For the text-containing cell, return its midpoint in [X, Y] coordinate format. 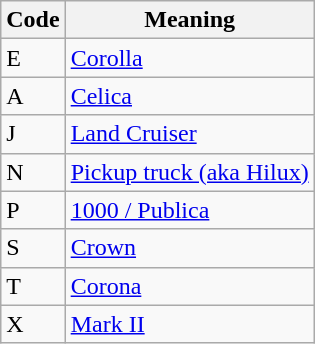
X [33, 324]
Corolla [190, 58]
Pickup truck (aka Hilux) [190, 172]
J [33, 134]
N [33, 172]
Celica [190, 96]
Land Cruiser [190, 134]
T [33, 286]
Mark II [190, 324]
Corona [190, 286]
E [33, 58]
S [33, 248]
P [33, 210]
1000 / Publica [190, 210]
Crown [190, 248]
Code [33, 20]
A [33, 96]
Meaning [190, 20]
